Scan for the cell matching the given text and deliver its [X, Y] coordinate at center. 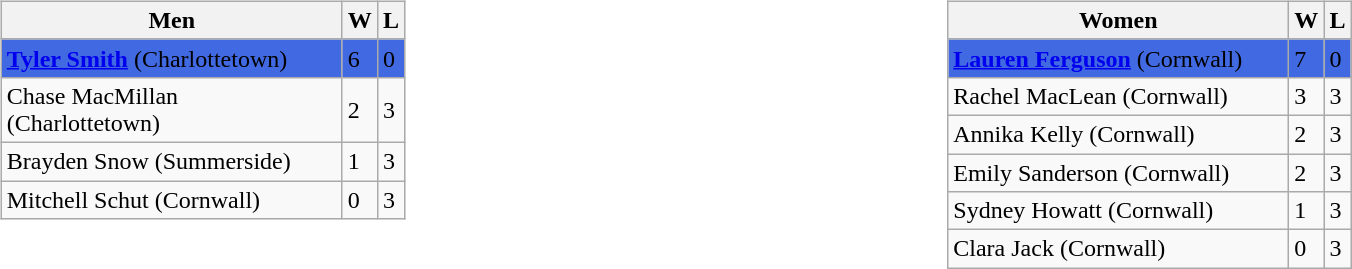
Brayden Snow (Summerside) [172, 161]
6 [360, 58]
Emily Sanderson (Cornwall) [1118, 173]
Men [172, 20]
Annika Kelly (Cornwall) [1118, 134]
Rachel MacLean (Cornwall) [1118, 96]
Mitchell Schut (Cornwall) [172, 199]
Tyler Smith (Charlottetown) [172, 58]
Sydney Howatt (Cornwall) [1118, 211]
Women [1118, 20]
Clara Jack (Cornwall) [1118, 249]
7 [1306, 58]
Lauren Ferguson (Cornwall) [1118, 58]
Chase MacMillan (Charlottetown) [172, 110]
